From the cell containing the given text, extract its center point as [X, Y] coordinate. 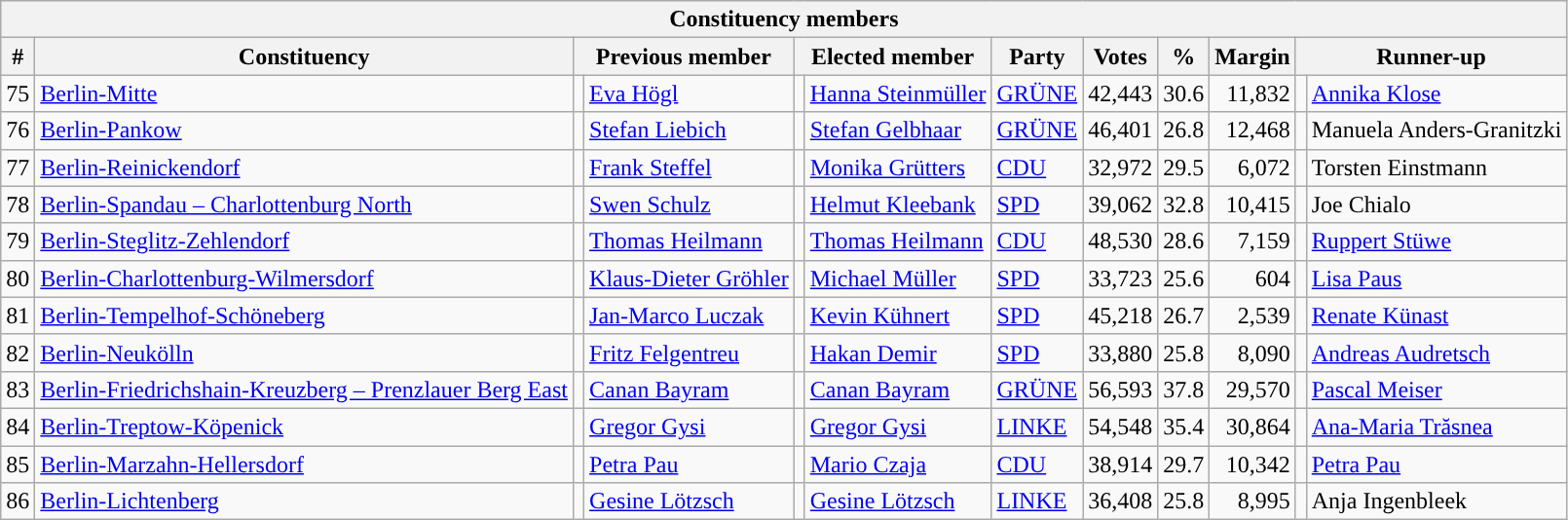
7,159 [1252, 241]
29,570 [1252, 390]
78 [18, 204]
29.5 [1184, 167]
Lisa Paus [1437, 279]
46,401 [1120, 130]
Berlin-Pankow [304, 130]
Helmut Kleebank [898, 204]
30,864 [1252, 427]
Ana-Maria Trăsnea [1437, 427]
Michael Müller [898, 279]
25.6 [1184, 279]
Stefan Gelbhaar [898, 130]
604 [1252, 279]
Berlin-Neukölln [304, 353]
Jan-Marco Luczak [690, 316]
Constituency members [784, 19]
79 [18, 241]
Anja Ingenbleek [1437, 501]
Margin [1252, 56]
Votes [1120, 56]
29.7 [1184, 464]
33,880 [1120, 353]
82 [18, 353]
Berlin-Lichtenberg [304, 501]
Mario Czaja [898, 464]
2,539 [1252, 316]
Eva Högl [690, 93]
Berlin-Steglitz-Zehlendorf [304, 241]
84 [18, 427]
36,408 [1120, 501]
Swen Schulz [690, 204]
Berlin-Spandau – Charlottenburg North [304, 204]
Berlin-Mitte [304, 93]
32,972 [1120, 167]
Renate Künast [1437, 316]
Berlin-Tempelhof-Schöneberg [304, 316]
Joe Chialo [1437, 204]
83 [18, 390]
Stefan Liebich [690, 130]
Hakan Demir [898, 353]
8,090 [1252, 353]
Klaus-Dieter Gröhler [690, 279]
Berlin-Friedrichshain-Kreuzberg – Prenzlauer Berg East [304, 390]
11,832 [1252, 93]
38,914 [1120, 464]
75 [18, 93]
54,548 [1120, 427]
56,593 [1120, 390]
Constituency [304, 56]
80 [18, 279]
Annika Klose [1437, 93]
Manuela Anders-Granitzki [1437, 130]
% [1184, 56]
Previous member [684, 56]
8,995 [1252, 501]
Ruppert Stüwe [1437, 241]
Runner-up [1432, 56]
Andreas Audretsch [1437, 353]
10,342 [1252, 464]
Hanna Steinmüller [898, 93]
86 [18, 501]
Elected member [892, 56]
Monika Grütters [898, 167]
Fritz Felgentreu [690, 353]
45,218 [1120, 316]
Torsten Einstmann [1437, 167]
Berlin-Marzahn-Hellersdorf [304, 464]
Kevin Kühnert [898, 316]
33,723 [1120, 279]
6,072 [1252, 167]
26.8 [1184, 130]
37.8 [1184, 390]
76 [18, 130]
85 [18, 464]
10,415 [1252, 204]
26.7 [1184, 316]
39,062 [1120, 204]
48,530 [1120, 241]
Frank Steffel [690, 167]
# [18, 56]
28.6 [1184, 241]
32.8 [1184, 204]
35.4 [1184, 427]
Pascal Meiser [1437, 390]
12,468 [1252, 130]
81 [18, 316]
Party [1037, 56]
30.6 [1184, 93]
Berlin-Treptow-Köpenick [304, 427]
77 [18, 167]
42,443 [1120, 93]
Berlin-Charlottenburg-Wilmersdorf [304, 279]
Berlin-Reinickendorf [304, 167]
